Determine the [X, Y] coordinate at the center of the cell enclosing the given text.  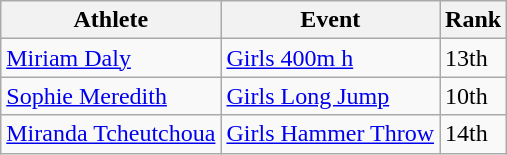
Sophie Meredith [111, 96]
Miriam Daly [111, 58]
Girls Long Jump [330, 96]
Girls Hammer Throw [330, 134]
Athlete [111, 20]
Girls 400m h [330, 58]
Rank [474, 20]
10th [474, 96]
13th [474, 58]
Miranda Tcheutchoua [111, 134]
Event [330, 20]
14th [474, 134]
